From the cell containing the given text, extract its center point as [X, Y] coordinate. 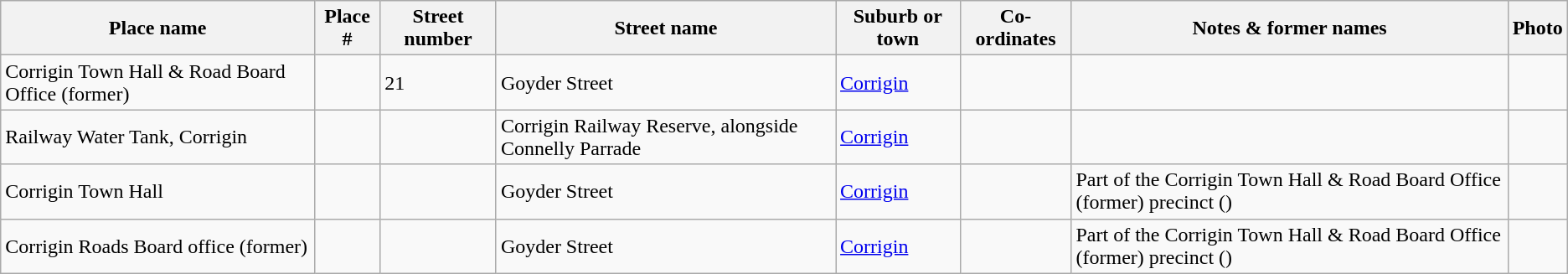
Railway Water Tank, Corrigin [157, 137]
Place # [347, 28]
Photo [1538, 28]
21 [439, 82]
Corrigin Town Hall & Road Board Office (former) [157, 82]
Place name [157, 28]
Corrigin Railway Reserve, alongside Connelly Parrade [665, 137]
Co-ordinates [1015, 28]
Corrigin Roads Board office (former) [157, 246]
Street name [665, 28]
Street number [439, 28]
Notes & former names [1290, 28]
Suburb or town [898, 28]
Corrigin Town Hall [157, 191]
